Provide the (x, y) coordinate of the cell's center where the given text is located.  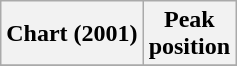
Chart (2001) (72, 34)
Peakposition (189, 34)
